Find where the given text appears and provide that cell's center as [x, y] coordinate. 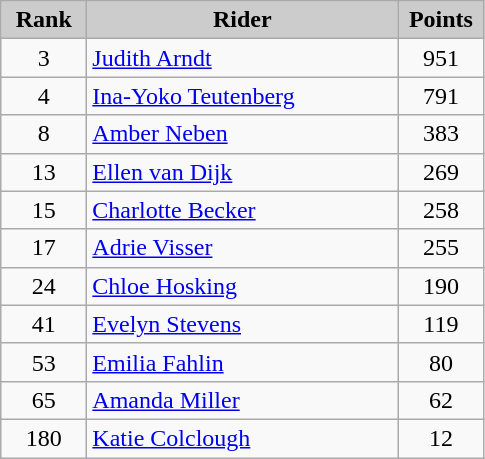
Adrie Visser [242, 248]
8 [44, 134]
15 [44, 210]
4 [44, 96]
Charlotte Becker [242, 210]
Evelyn Stevens [242, 324]
Ina-Yoko Teutenberg [242, 96]
3 [44, 58]
41 [44, 324]
62 [441, 400]
12 [441, 438]
255 [441, 248]
383 [441, 134]
190 [441, 286]
Amanda Miller [242, 400]
119 [441, 324]
258 [441, 210]
180 [44, 438]
791 [441, 96]
Judith Arndt [242, 58]
24 [44, 286]
13 [44, 172]
951 [441, 58]
Rank [44, 20]
80 [441, 362]
Katie Colclough [242, 438]
269 [441, 172]
Emilia Fahlin [242, 362]
Amber Neben [242, 134]
53 [44, 362]
17 [44, 248]
Points [441, 20]
Rider [242, 20]
Ellen van Dijk [242, 172]
65 [44, 400]
Chloe Hosking [242, 286]
